Scan for the cell matching the given text and deliver its (X, Y) coordinate at center. 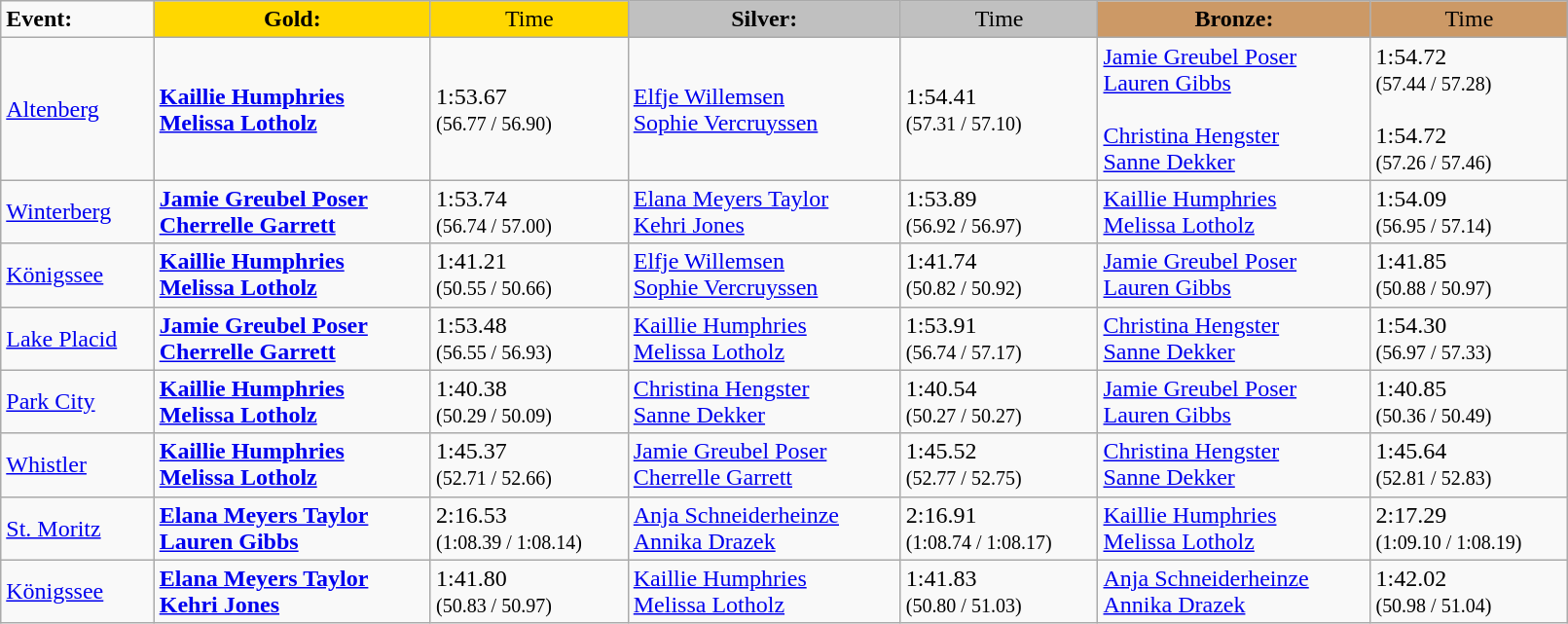
1:42.02(50.98 / 51.04) (1470, 592)
1:53.89(56.92 / 56.97) (999, 212)
2:17.29(1:09.10 / 1:08.19) (1470, 528)
Winterberg (78, 212)
1:53.48(56.55 / 56.93) (529, 339)
1:45.64(52.81 / 52.83) (1470, 465)
Park City (78, 401)
Gold: (292, 19)
Silver: (764, 19)
1:41.85(50.88 / 50.97) (1470, 275)
1:53.74(56.74 / 57.00) (529, 212)
Elana Meyers TaylorLauren Gibbs (292, 528)
2:16.91(1:08.74 / 1:08.17) (999, 528)
Bronze: (1234, 19)
1:40.38(50.29 / 50.09) (529, 401)
1:53.91(56.74 / 57.17) (999, 339)
1:41.74(50.82 / 50.92) (999, 275)
1:54.41(57.31 / 57.10) (999, 109)
Event: (78, 19)
St. Moritz (78, 528)
1:45.37(52.71 / 52.66) (529, 465)
Altenberg (78, 109)
1:54.30(56.97 / 57.33) (1470, 339)
1:41.80 (50.83 / 50.97) (529, 592)
1:41.83(50.80 / 51.03) (999, 592)
1:53.67(56.77 / 56.90) (529, 109)
1:54.09(56.95 / 57.14) (1470, 212)
1:41.21(50.55 / 50.66) (529, 275)
Jamie Greubel PoserLauren GibbsChristina HengsterSanne Dekker (1234, 109)
2:16.53(1:08.39 / 1:08.14) (529, 528)
Lake Placid (78, 339)
1:45.52(52.77 / 52.75) (999, 465)
1:40.54(50.27 / 50.27) (999, 401)
1:40.85(50.36 / 50.49) (1470, 401)
Whistler (78, 465)
1:54.72(57.44 / 57.28)1:54.72(57.26 / 57.46) (1470, 109)
